Return [X, Y] of the center of cell containing provided text 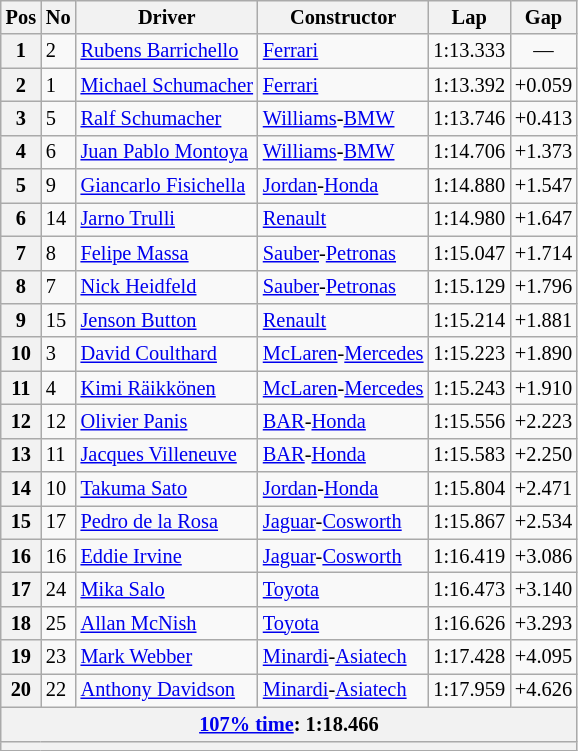
23 [58, 657]
+3.086 [544, 556]
Constructor [343, 17]
1:15.867 [469, 522]
+2.223 [544, 421]
1:16.419 [469, 556]
1:15.556 [469, 421]
1:13.392 [469, 85]
1:15.243 [469, 388]
Mika Salo [167, 589]
— [544, 51]
1:16.473 [469, 589]
1:13.746 [469, 118]
13 [21, 455]
Giancarlo Fisichella [167, 186]
1:14.880 [469, 186]
Felipe Massa [167, 253]
1:14.706 [469, 152]
+2.250 [544, 455]
1:15.214 [469, 320]
Allan McNish [167, 623]
1:13.333 [469, 51]
20 [21, 690]
+1.547 [544, 186]
Driver [167, 17]
25 [58, 623]
Gap [544, 17]
Nick Heidfeld [167, 287]
Pos [21, 17]
+1.373 [544, 152]
+1.890 [544, 354]
18 [21, 623]
David Coulthard [167, 354]
Michael Schumacher [167, 85]
+2.534 [544, 522]
107% time: 1:18.466 [289, 724]
Anthony Davidson [167, 690]
+1.910 [544, 388]
No [58, 17]
+1.647 [544, 219]
Juan Pablo Montoya [167, 152]
Jenson Button [167, 320]
Jarno Trulli [167, 219]
Kimi Räikkönen [167, 388]
+2.471 [544, 489]
Jacques Villeneuve [167, 455]
1:15.129 [469, 287]
Rubens Barrichello [167, 51]
1:15.583 [469, 455]
Olivier Panis [167, 421]
22 [58, 690]
+1.881 [544, 320]
1:17.959 [469, 690]
1:16.626 [469, 623]
+3.293 [544, 623]
1:15.047 [469, 253]
+0.059 [544, 85]
1:14.980 [469, 219]
Eddie Irvine [167, 556]
19 [21, 657]
+0.413 [544, 118]
Takuma Sato [167, 489]
+1.714 [544, 253]
+1.796 [544, 287]
1:15.804 [469, 489]
1:17.428 [469, 657]
Mark Webber [167, 657]
Lap [469, 17]
+4.095 [544, 657]
Pedro de la Rosa [167, 522]
+3.140 [544, 589]
24 [58, 589]
1:15.223 [469, 354]
+4.626 [544, 690]
Ralf Schumacher [167, 118]
